Return [X, Y] of the center of cell containing provided text 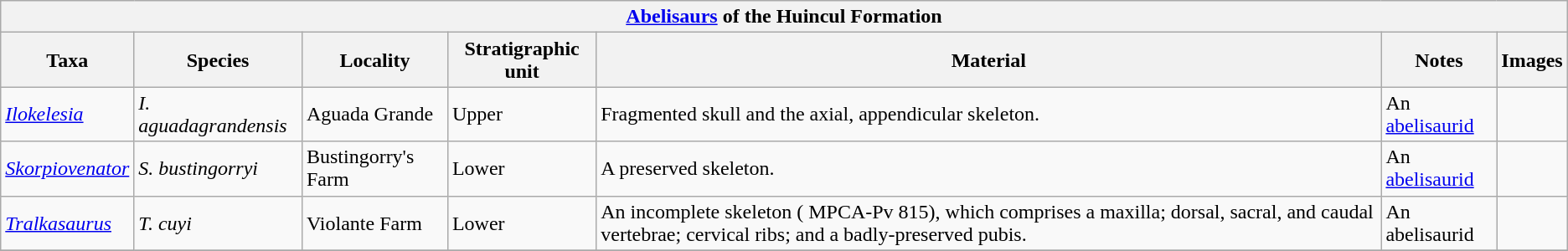
Material [988, 60]
Species [218, 60]
A preserved skeleton. [988, 169]
Notes [1439, 60]
S. bustingorryi [218, 169]
Violante Farm [374, 223]
Tralkasaurus [67, 223]
Locality [374, 60]
Bustingorry's Farm [374, 169]
I. aguadagrandensis [218, 114]
Taxa [67, 60]
Ilokelesia [67, 114]
Skorpiovenator [67, 169]
Abelisaurs of the Huincul Formation [784, 17]
Aguada Grande [374, 114]
Stratigraphic unit [521, 60]
Images [1532, 60]
Fragmented skull and the axial, appendicular skeleton. [988, 114]
An incomplete skeleton ( MPCA-Pv 815), which comprises a maxilla; dorsal, sacral, and caudal vertebrae; cervical ribs; and a badly-preserved pubis. [988, 223]
T. cuyi [218, 223]
Upper [521, 114]
